Pinpoint the cell where the given text exists, returning its (X, Y) midpoint coordinate. 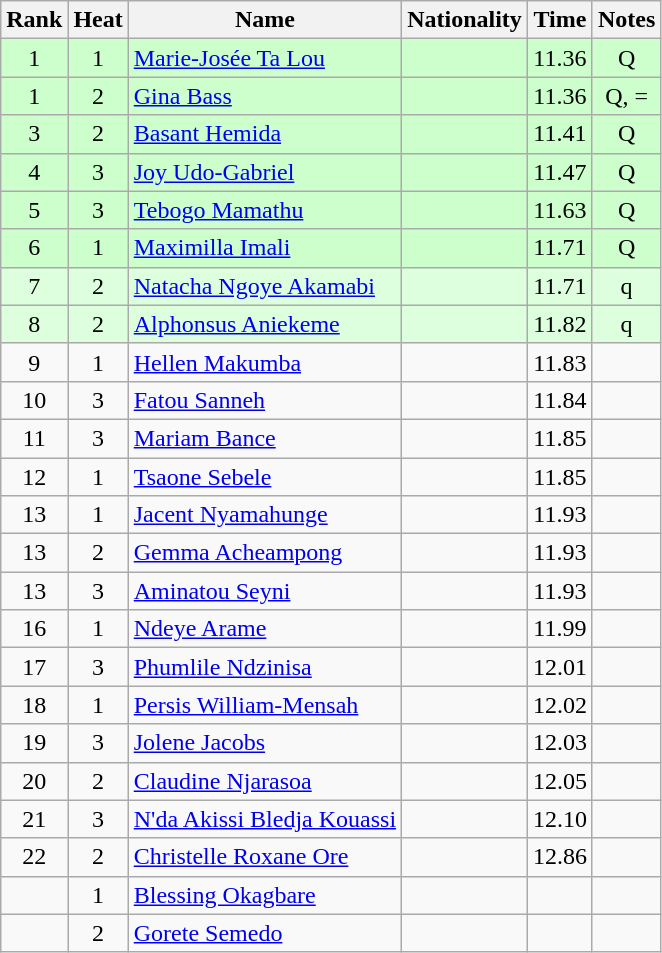
11.41 (560, 134)
Gina Bass (264, 96)
Rank (34, 20)
Heat (98, 20)
Blessing Okagbare (264, 895)
4 (34, 172)
18 (34, 705)
Maximilla Imali (264, 248)
11.84 (560, 400)
Persis William-Mensah (264, 705)
11.82 (560, 324)
Notes (626, 20)
10 (34, 400)
Name (264, 20)
11.83 (560, 362)
Tebogo Mamathu (264, 210)
5 (34, 210)
Gemma Acheampong (264, 553)
8 (34, 324)
Phumlile Ndzinisa (264, 667)
22 (34, 857)
12.10 (560, 819)
Aminatou Seyni (264, 591)
Gorete Semedo (264, 933)
11.63 (560, 210)
12.86 (560, 857)
Alphonsus Aniekeme (264, 324)
12.03 (560, 743)
Hellen Makumba (264, 362)
Q, = (626, 96)
Jacent Nyamahunge (264, 515)
Nationality (465, 20)
11.47 (560, 172)
N'da Akissi Bledja Kouassi (264, 819)
9 (34, 362)
12.01 (560, 667)
12.02 (560, 705)
7 (34, 286)
11.99 (560, 629)
17 (34, 667)
20 (34, 781)
Christelle Roxane Ore (264, 857)
11 (34, 438)
12 (34, 477)
Fatou Sanneh (264, 400)
Claudine Njarasoa (264, 781)
16 (34, 629)
Time (560, 20)
Ndeye Arame (264, 629)
Jolene Jacobs (264, 743)
12.05 (560, 781)
19 (34, 743)
Natacha Ngoye Akamabi (264, 286)
Basant Hemida (264, 134)
Joy Udo-Gabriel (264, 172)
6 (34, 248)
Marie-Josée Ta Lou (264, 58)
21 (34, 819)
Mariam Bance (264, 438)
Tsaone Sebele (264, 477)
